Search for the cell housing the specified text and yield its (x, y) center coordinate. 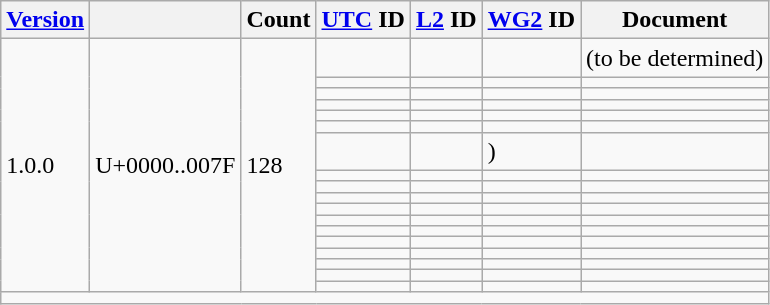
UTC ID (363, 20)
128 (278, 166)
(to be determined) (675, 58)
L2 ID (446, 20)
Count (278, 20)
Document (675, 20)
Version (46, 20)
WG2 ID (531, 20)
U+0000..007F (166, 166)
) (531, 151)
1.0.0 (46, 166)
